Capture the cell that displays the provided text and extract its (x, y) central coordinate. 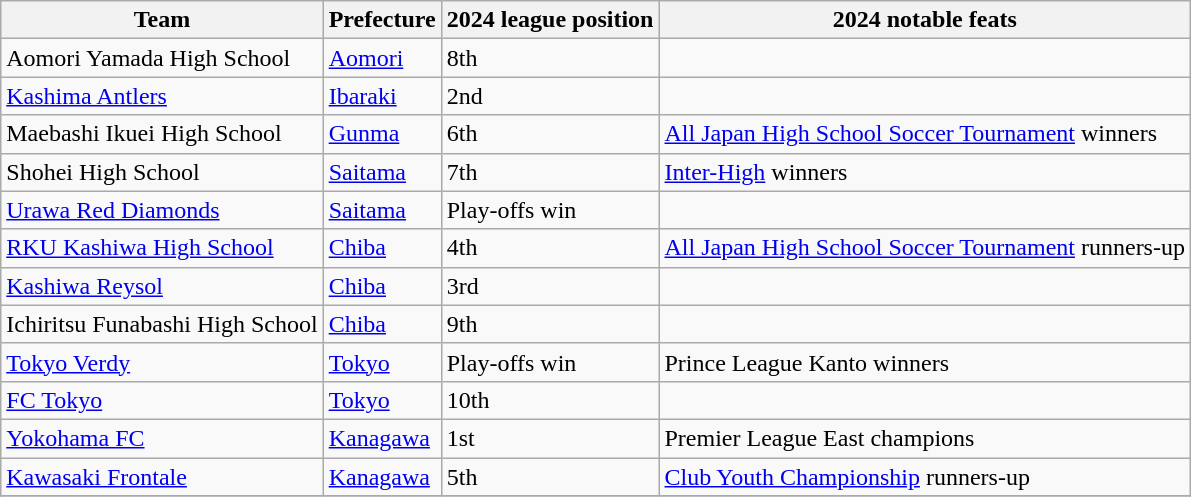
Urawa Red Diamonds (162, 210)
All Japan High School Soccer Tournament runners-up (924, 248)
Prefecture (382, 20)
Kashiwa Reysol (162, 286)
Inter-High winners (924, 172)
Team (162, 20)
2nd (550, 96)
9th (550, 324)
Aomori (382, 58)
Kashima Antlers (162, 96)
2024 notable feats (924, 20)
5th (550, 477)
All Japan High School Soccer Tournament winners (924, 134)
Kawasaki Frontale (162, 477)
10th (550, 400)
8th (550, 58)
FC Tokyo (162, 400)
7th (550, 172)
Prince League Kanto winners (924, 362)
1st (550, 438)
Ibaraki (382, 96)
Shohei High School (162, 172)
RKU Kashiwa High School (162, 248)
Premier League East champions (924, 438)
3rd (550, 286)
Maebashi Ikuei High School (162, 134)
Gunma (382, 134)
Aomori Yamada High School (162, 58)
2024 league position (550, 20)
Tokyo Verdy (162, 362)
4th (550, 248)
Yokohama FC (162, 438)
Ichiritsu Funabashi High School (162, 324)
6th (550, 134)
Club Youth Championship runners-up (924, 477)
